Find where the given text appears and provide that cell's center as [x, y] coordinate. 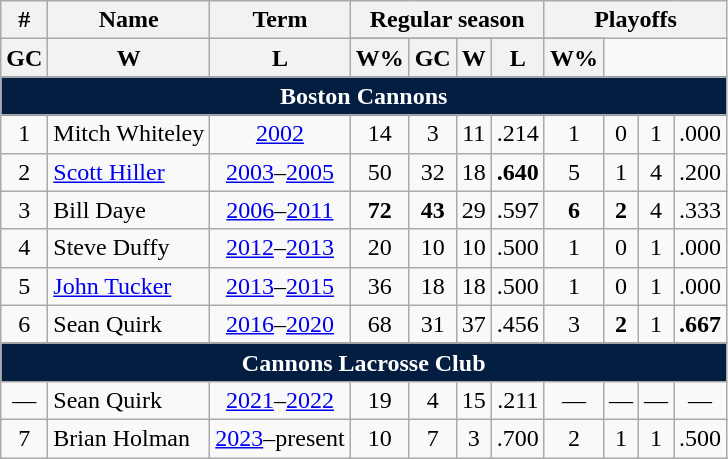
2012–2013 [280, 248]
.214 [518, 134]
Term [280, 20]
Name [129, 20]
2003–2005 [280, 172]
.456 [518, 324]
Boston Cannons [364, 96]
Cannons Lacrosse Club [364, 362]
.211 [518, 400]
.597 [518, 210]
2013–2015 [280, 286]
20 [380, 248]
Scott Hiller [129, 172]
72 [380, 210]
50 [380, 172]
32 [432, 172]
Playoffs [635, 20]
# [24, 20]
68 [380, 324]
14 [380, 134]
11 [474, 134]
.640 [518, 172]
.333 [700, 210]
15 [474, 400]
Steve Duffy [129, 248]
Brian Holman [129, 438]
2016–2020 [280, 324]
29 [474, 210]
Mitch Whiteley [129, 134]
43 [432, 210]
.667 [700, 324]
John Tucker [129, 286]
19 [380, 400]
.700 [518, 438]
31 [432, 324]
2006–2011 [280, 210]
.200 [700, 172]
37 [474, 324]
Bill Daye [129, 210]
2023–present [280, 438]
2002 [280, 134]
2021–2022 [280, 400]
36 [380, 286]
Regular season [447, 20]
